For the text-containing cell, return its midpoint in (X, Y) coordinate format. 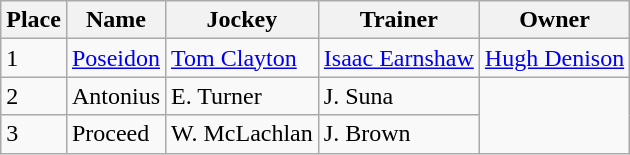
Name (116, 20)
E. Turner (242, 96)
Place (34, 20)
Trainer (398, 20)
J. Brown (398, 134)
Jockey (242, 20)
W. McLachlan (242, 134)
3 (34, 134)
Antonius (116, 96)
Isaac Earnshaw (398, 58)
Owner (554, 20)
Proceed (116, 134)
Tom Clayton (242, 58)
2 (34, 96)
Hugh Denison (554, 58)
J. Suna (398, 96)
Poseidon (116, 58)
1 (34, 58)
